Scan for the cell matching the given text and deliver its (X, Y) coordinate at center. 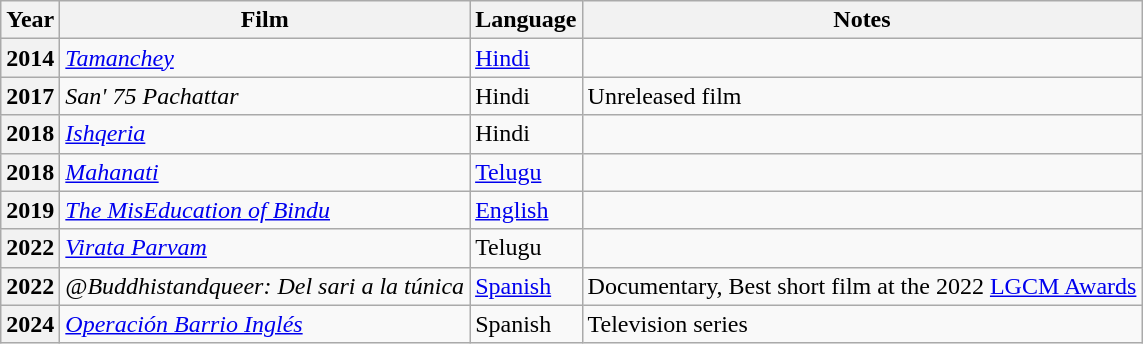
San' 75 Pachattar (265, 96)
Virata Parvam (265, 248)
Language (526, 20)
Year (30, 20)
2017 (30, 96)
The MisEducation of Bindu (265, 210)
@Buddhistandqueer: Del sari a la túnica (265, 286)
2019 (30, 210)
English (526, 210)
Mahanati (265, 172)
Tamanchey (265, 58)
Operación Barrio Inglés (265, 324)
Unreleased film (862, 96)
2014 (30, 58)
2024 (30, 324)
Notes (862, 20)
Film (265, 20)
Documentary, Best short film at the 2022 LGCM Awards (862, 286)
Television series (862, 324)
Ishqeria (265, 134)
